Detect which cell encompasses the target text, then output its (X, Y) center coordinate. 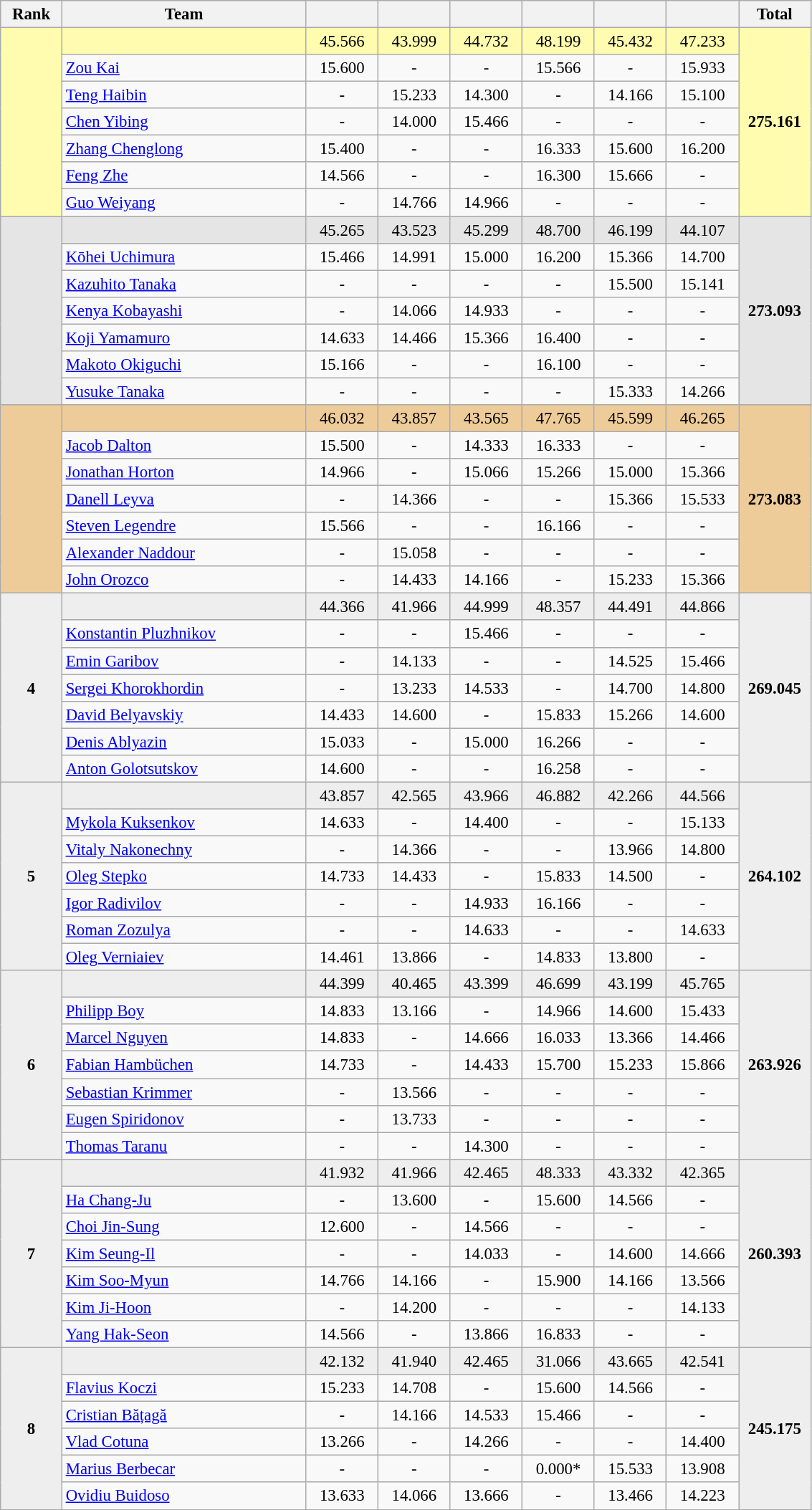
45.432 (631, 42)
264.102 (774, 876)
Alexander Naddour (183, 553)
16.400 (559, 338)
Total (774, 14)
Ovidiu Buidoso (183, 1496)
Yang Hak-Seon (183, 1334)
15.433 (702, 1011)
46.882 (559, 795)
41.940 (414, 1362)
13.366 (631, 1038)
47.765 (559, 419)
14.033 (486, 1253)
4 (32, 688)
16.033 (559, 1038)
Cristian Bățagă (183, 1415)
John Orozco (183, 580)
Kenya Kobayashi (183, 310)
Teng Haibin (183, 95)
Makoto Okiguchi (183, 365)
47.233 (702, 42)
273.083 (774, 499)
44.491 (631, 607)
13.800 (631, 957)
15.700 (559, 1065)
43.999 (414, 42)
Yusuke Tanaka (183, 391)
42.365 (702, 1172)
260.393 (774, 1253)
45.566 (343, 42)
13.666 (486, 1496)
Emin Garibov (183, 661)
David Belyavskiy (183, 715)
Oleg Stepko (183, 876)
12.600 (343, 1227)
Roman Zozulya (183, 930)
44.107 (702, 230)
Kim Ji-Hoon (183, 1307)
269.045 (774, 688)
Steven Legendre (183, 526)
13.633 (343, 1496)
Sebastian Krimmer (183, 1092)
42.266 (631, 795)
44.566 (702, 795)
48.199 (559, 42)
15.133 (702, 823)
Kazuhito Tanaka (183, 284)
46.032 (343, 419)
Fabian Hambüchen (183, 1065)
Team (183, 14)
44.399 (343, 984)
13.966 (631, 849)
14.500 (631, 876)
41.932 (343, 1172)
Flavius Koczi (183, 1388)
0.000* (559, 1469)
Choi Jin-Sung (183, 1227)
46.699 (559, 984)
15.100 (702, 95)
43.665 (631, 1362)
13.166 (414, 1011)
44.866 (702, 607)
14.708 (414, 1388)
43.523 (414, 230)
13.733 (414, 1119)
40.465 (414, 984)
6 (32, 1065)
44.732 (486, 42)
273.093 (774, 311)
42.541 (702, 1362)
Ha Chang-Ju (183, 1200)
46.265 (702, 419)
16.833 (559, 1334)
Denis Ablyazin (183, 742)
14.525 (631, 661)
Rank (32, 14)
15.141 (702, 284)
Danell Leyva (183, 500)
Thomas Taranu (183, 1146)
31.066 (559, 1362)
Guo Weiyang (183, 203)
Eugen Spiridonov (183, 1119)
7 (32, 1253)
Koji Yamamuro (183, 338)
45.765 (702, 984)
45.599 (631, 419)
13.233 (414, 688)
Vlad Cotuna (183, 1442)
14.200 (414, 1307)
14.000 (414, 122)
15.166 (343, 365)
245.175 (774, 1429)
15.866 (702, 1065)
45.265 (343, 230)
14.991 (414, 257)
Kōhei Uchimura (183, 257)
Zou Kai (183, 68)
48.333 (559, 1172)
48.700 (559, 230)
16.100 (559, 365)
Chen Yibing (183, 122)
Kim Seung-Il (183, 1253)
Jonathan Horton (183, 472)
Konstantin Pluzhnikov (183, 634)
Philipp Boy (183, 1011)
43.332 (631, 1172)
16.300 (559, 176)
43.966 (486, 795)
275.161 (774, 122)
263.926 (774, 1065)
Jacob Dalton (183, 445)
44.999 (486, 607)
13.600 (414, 1200)
46.199 (631, 230)
14.461 (343, 957)
15.333 (631, 391)
Igor Radivilov (183, 904)
15.900 (559, 1281)
15.933 (702, 68)
Marcel Nguyen (183, 1038)
43.199 (631, 984)
15.058 (414, 553)
15.666 (631, 176)
48.357 (559, 607)
Zhang Chenglong (183, 149)
14.333 (486, 445)
Kim Soo-Myun (183, 1281)
Feng Zhe (183, 176)
13.266 (343, 1442)
16.266 (559, 742)
13.908 (702, 1469)
16.258 (559, 769)
45.299 (486, 230)
Sergei Khorokhordin (183, 688)
15.400 (343, 149)
Vitaly Nakonechny (183, 849)
42.132 (343, 1362)
43.565 (486, 419)
15.033 (343, 742)
8 (32, 1429)
42.565 (414, 795)
44.366 (343, 607)
15.066 (486, 472)
Marius Berbecar (183, 1469)
Anton Golotsutskov (183, 769)
13.466 (631, 1496)
Mykola Kuksenkov (183, 823)
43.399 (486, 984)
Oleg Verniaiev (183, 957)
5 (32, 876)
14.223 (702, 1496)
